Determine the [x, y] coordinate at the center of the cell enclosing the given text.  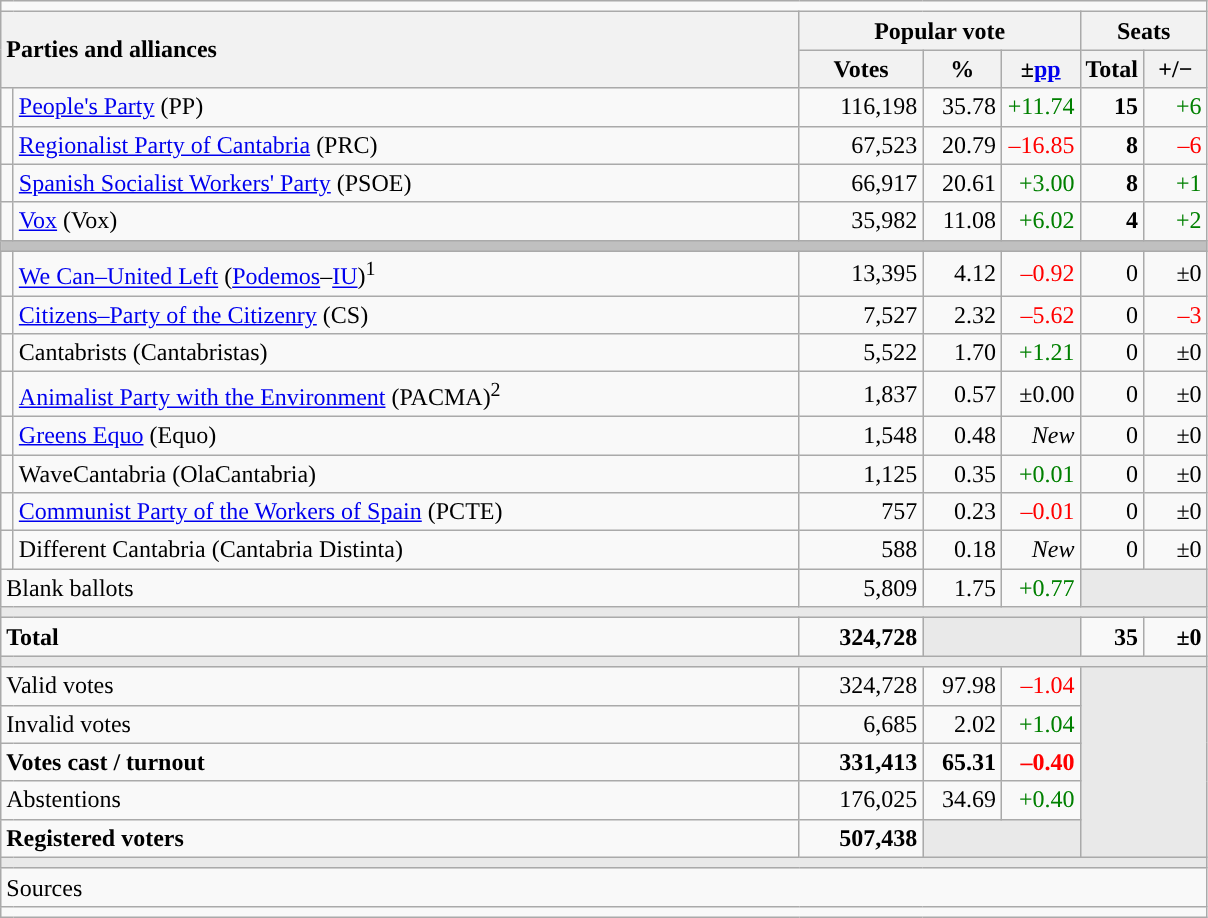
–6 [1176, 145]
–0.01 [1040, 512]
1.70 [962, 353]
–0.40 [1040, 762]
+1.04 [1040, 724]
+2 [1176, 221]
97.98 [962, 686]
1,125 [861, 474]
20.79 [962, 145]
65.31 [962, 762]
–5.62 [1040, 315]
588 [861, 550]
+/− [1176, 69]
0.23 [962, 512]
176,025 [861, 800]
4 [1112, 221]
34.69 [962, 800]
0.48 [962, 435]
35 [1112, 637]
Invalid votes [400, 724]
Animalist Party with the Environment (PACMA)2 [406, 394]
66,917 [861, 183]
Sources [604, 887]
Registered voters [400, 838]
–1.04 [1040, 686]
35.78 [962, 107]
6,685 [861, 724]
0.57 [962, 394]
We Can–United Left (Podemos–IU)1 [406, 274]
13,395 [861, 274]
2.02 [962, 724]
Valid votes [400, 686]
Seats [1144, 31]
67,523 [861, 145]
116,198 [861, 107]
1.75 [962, 588]
15 [1112, 107]
Blank ballots [400, 588]
±pp [1040, 69]
Cantabrists (Cantabristas) [406, 353]
% [962, 69]
Communist Party of the Workers of Spain (PCTE) [406, 512]
WaveCantabria (OlaCantabria) [406, 474]
7,527 [861, 315]
+0.01 [1040, 474]
±0.00 [1040, 394]
Votes [861, 69]
Greens Equo (Equo) [406, 435]
+1.21 [1040, 353]
Spanish Socialist Workers' Party (PSOE) [406, 183]
20.61 [962, 183]
–3 [1176, 315]
Abstentions [400, 800]
507,438 [861, 838]
5,809 [861, 588]
+0.40 [1040, 800]
–0.92 [1040, 274]
2.32 [962, 315]
Popular vote [940, 31]
+6 [1176, 107]
+6.02 [1040, 221]
331,413 [861, 762]
1,837 [861, 394]
5,522 [861, 353]
+11.74 [1040, 107]
Vox (Vox) [406, 221]
+0.77 [1040, 588]
–16.85 [1040, 145]
Parties and alliances [400, 50]
Regionalist Party of Cantabria (PRC) [406, 145]
757 [861, 512]
People's Party (PP) [406, 107]
+3.00 [1040, 183]
11.08 [962, 221]
4.12 [962, 274]
0.35 [962, 474]
35,982 [861, 221]
+1 [1176, 183]
0.18 [962, 550]
Citizens–Party of the Citizenry (CS) [406, 315]
1,548 [861, 435]
Different Cantabria (Cantabria Distinta) [406, 550]
Votes cast / turnout [400, 762]
